Provide the (x, y) coordinate of the cell's center where the given text is located.  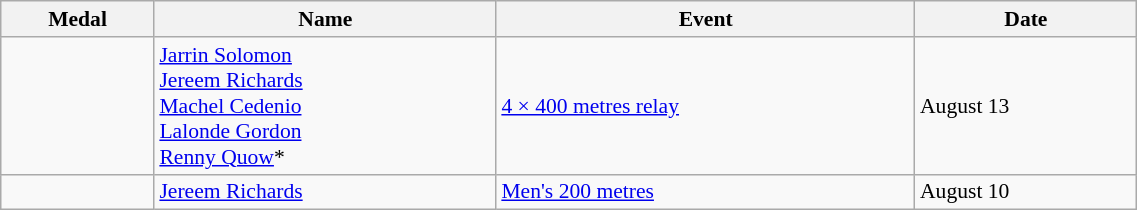
Event (706, 19)
Jarrin Solomon Jereem RichardsMachel CedenioLalonde GordonRenny Quow* (325, 106)
Medal (78, 19)
Jereem Richards (325, 192)
August 10 (1026, 192)
August 13 (1026, 106)
Name (325, 19)
Date (1026, 19)
4 × 400 metres relay (706, 106)
Men's 200 metres (706, 192)
